From the cell containing the given text, extract its center point as (x, y) coordinate. 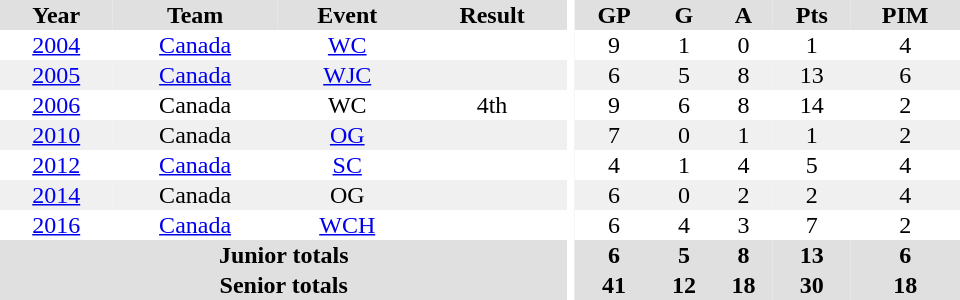
2010 (56, 135)
Pts (812, 15)
2004 (56, 45)
Event (348, 15)
2016 (56, 225)
GP (614, 15)
SC (348, 165)
2005 (56, 75)
4th (492, 105)
Result (492, 15)
WCH (348, 225)
Senior totals (284, 285)
PIM (905, 15)
2006 (56, 105)
14 (812, 105)
2014 (56, 195)
Junior totals (284, 255)
30 (812, 285)
41 (614, 285)
3 (744, 225)
G (684, 15)
Team (194, 15)
A (744, 15)
WJC (348, 75)
Year (56, 15)
12 (684, 285)
2012 (56, 165)
